Pinpoint the cell where the given text exists, returning its (X, Y) midpoint coordinate. 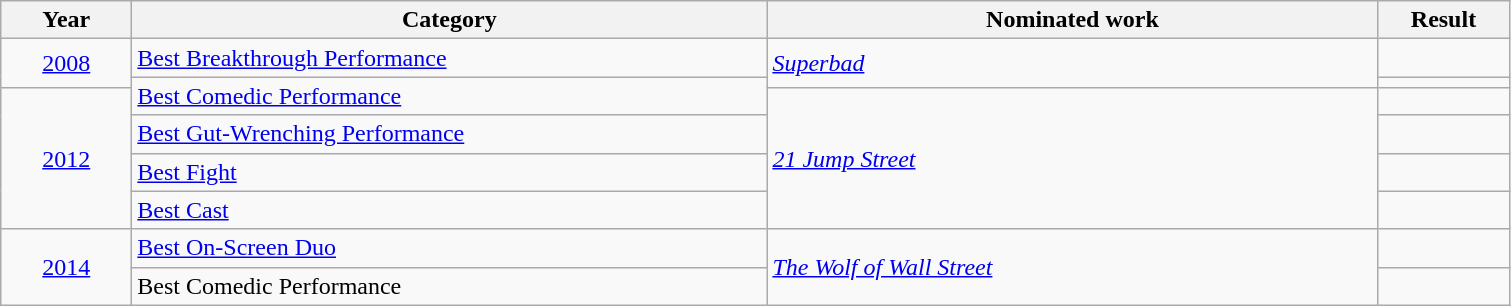
Result (1444, 20)
2014 (66, 267)
Year (66, 20)
Nominated work (1072, 20)
Best Breakthrough Performance (450, 58)
The Wolf of Wall Street (1072, 267)
Category (450, 20)
Best Gut-Wrenching Performance (450, 134)
Best Cast (450, 210)
Best On-Screen Duo (450, 248)
Superbad (1072, 64)
2012 (66, 158)
21 Jump Street (1072, 158)
2008 (66, 64)
Best Fight (450, 172)
